Extract the [X, Y] coordinate from the center of the cell holding the provided text.  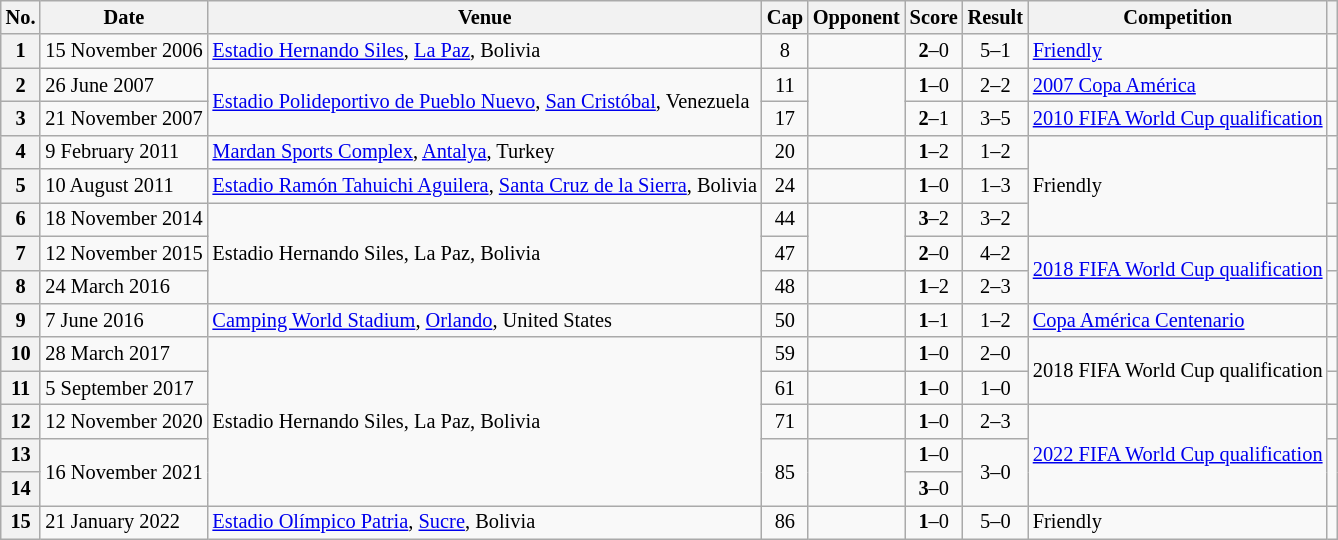
2–2 [996, 85]
5–1 [996, 51]
Score [934, 17]
Copa América Centenario [1178, 320]
Camping World Stadium, Orlando, United States [485, 320]
47 [785, 253]
13 [21, 455]
24 March 2016 [124, 287]
9 [21, 320]
7 [21, 253]
14 [21, 489]
24 [785, 186]
2022 FIFA World Cup qualification [1178, 454]
12 November 2015 [124, 253]
71 [785, 421]
1–1 [934, 320]
3 [21, 118]
3–5 [996, 118]
Result [996, 17]
5–0 [996, 522]
Cap [785, 17]
50 [785, 320]
48 [785, 287]
5 September 2017 [124, 388]
7 June 2016 [124, 320]
6 [21, 219]
2010 FIFA World Cup qualification [1178, 118]
Estadio Ramón Tahuichi Aguilera, Santa Cruz de la Sierra, Bolivia [485, 186]
61 [785, 388]
10 August 2011 [124, 186]
Mardan Sports Complex, Antalya, Turkey [485, 152]
21 January 2022 [124, 522]
20 [785, 152]
5 [21, 186]
2–1 [934, 118]
44 [785, 219]
4 [21, 152]
Opponent [856, 17]
12 [21, 421]
18 November 2014 [124, 219]
86 [785, 522]
85 [785, 472]
2007 Copa América [1178, 85]
Competition [1178, 17]
2 [21, 85]
Date [124, 17]
21 November 2007 [124, 118]
Venue [485, 17]
4–2 [996, 253]
15 [21, 522]
15 November 2006 [124, 51]
12 November 2020 [124, 421]
Estadio Polideportivo de Pueblo Nuevo, San Cristóbal, Venezuela [485, 102]
59 [785, 354]
10 [21, 354]
Estadio Olímpico Patria, Sucre, Bolivia [485, 522]
28 March 2017 [124, 354]
No. [21, 17]
16 November 2021 [124, 472]
1 [21, 51]
26 June 2007 [124, 85]
17 [785, 118]
1–3 [996, 186]
9 February 2011 [124, 152]
